Detect which cell encompasses the target text, then output its [X, Y] center coordinate. 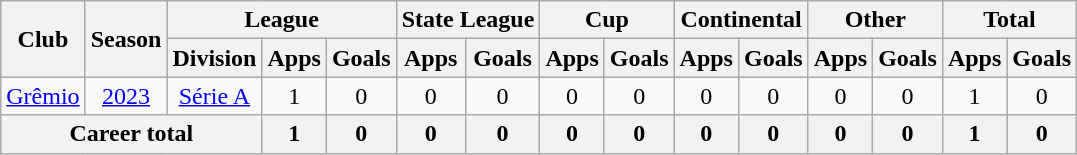
Division [214, 58]
Cup [607, 20]
Club [43, 39]
Season [126, 39]
Grêmio [43, 96]
Continental [741, 20]
League [282, 20]
Other [875, 20]
Career total [132, 134]
2023 [126, 96]
State League [468, 20]
Série A [214, 96]
Total [1009, 20]
